Search for the cell housing the specified text and yield its [X, Y] center coordinate. 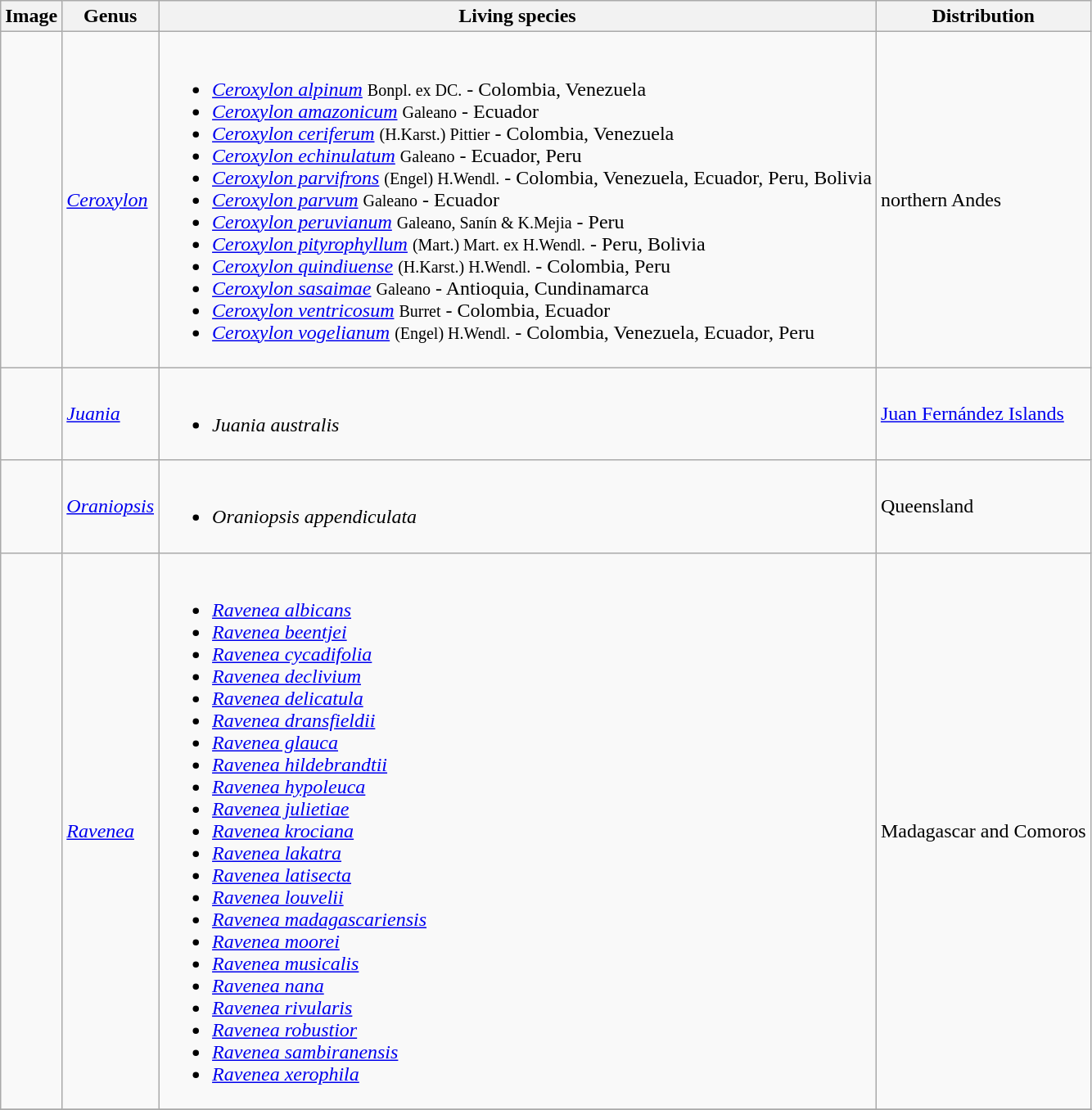
Oraniopsis appendiculata [517, 506]
Ravenea [111, 831]
Juania [111, 414]
Madagascar and Comoros [983, 831]
northern Andes [983, 200]
Ceroxylon [111, 200]
Image [31, 16]
Living species [517, 16]
Distribution [983, 16]
Juan Fernández Islands [983, 414]
Oraniopsis [111, 506]
Queensland [983, 506]
Juania australis [517, 414]
Genus [111, 16]
